Return the (X, Y) coordinate for the center point of the cell that contains the specified text.  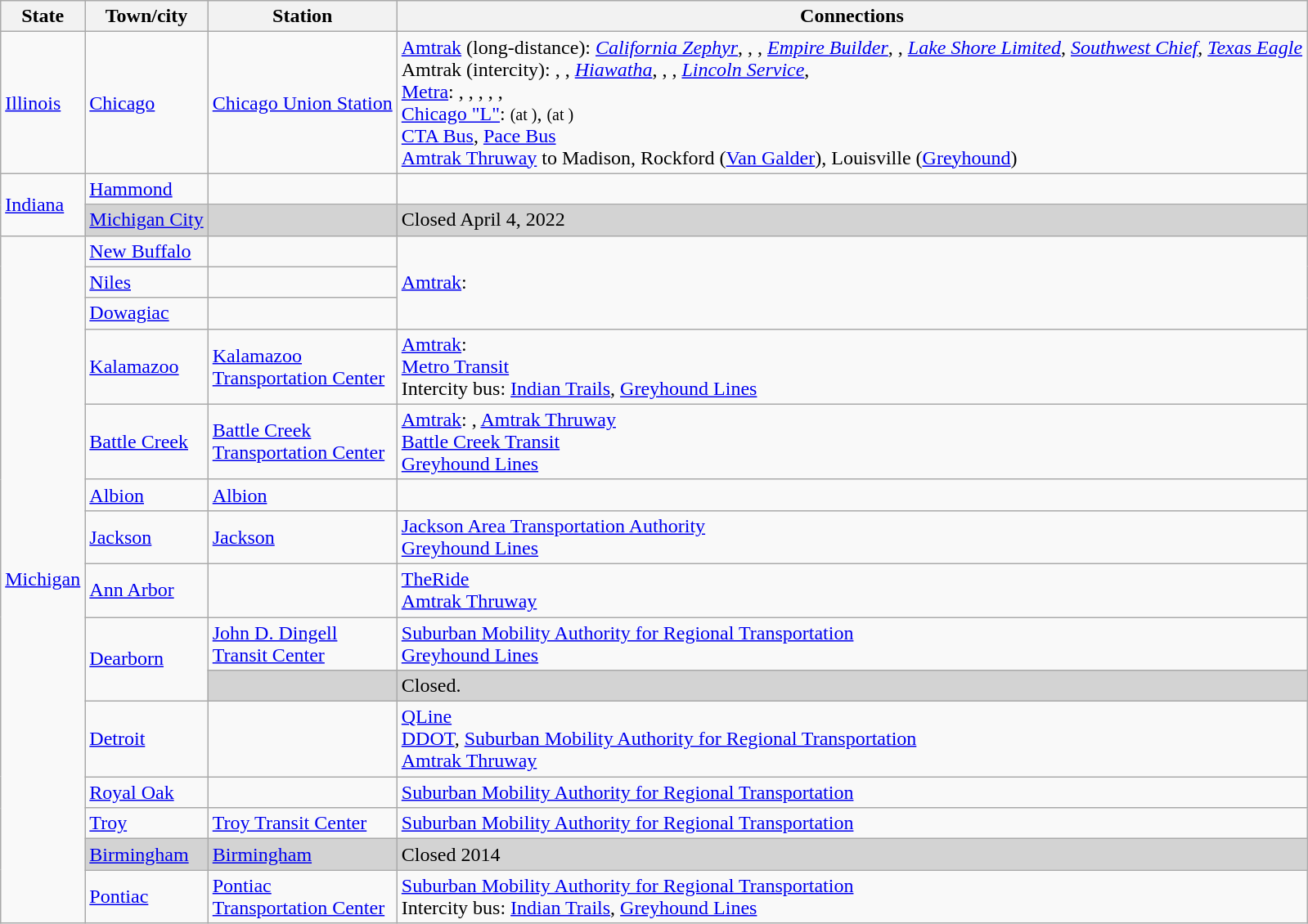
KalamazooTransportation Center (303, 366)
Suburban Mobility Authority for Regional Transportation Greyhound Lines (852, 643)
Michigan City (146, 220)
State (43, 16)
Connections (852, 16)
Kalamazoo (146, 366)
Troy (146, 823)
Station (303, 16)
Amtrak: (852, 282)
TheRide Amtrak Thruway (852, 590)
Hammond (146, 189)
Suburban Mobility Authority for Regional Transportation Intercity bus: Indian Trails, Greyhound Lines (852, 896)
Closed April 4, 2022 (852, 220)
Jackson Area Transportation Authority Greyhound Lines (852, 536)
Dowagiac (146, 313)
Dearborn (146, 659)
Pontiac (146, 896)
Illinois (43, 103)
Closed 2014 (852, 854)
Ann Arbor (146, 590)
Chicago Union Station (303, 103)
Town/city (146, 16)
QLine DDOT, Suburban Mobility Authority for Regional Transportation Amtrak Thruway (852, 739)
PontiacTransportation Center (303, 896)
Closed. (852, 686)
Troy Transit Center (303, 823)
Amtrak: Metro Transit Intercity bus: Indian Trails, Greyhound Lines (852, 366)
New Buffalo (146, 251)
Michigan (43, 579)
Royal Oak (146, 792)
Detroit (146, 739)
Niles (146, 282)
Amtrak: , Amtrak Thruway Battle Creek Transit Greyhound Lines (852, 442)
Indiana (43, 204)
Battle CreekTransportation Center (303, 442)
John D. DingellTransit Center (303, 643)
Chicago (146, 103)
Battle Creek (146, 442)
